For the text-containing cell, return its midpoint in [x, y] coordinate format. 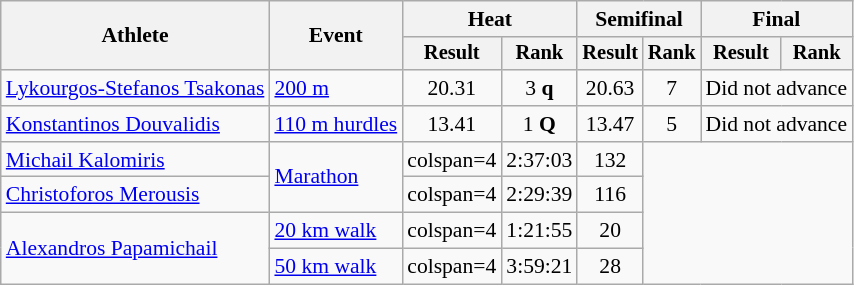
132 [610, 160]
3:59:21 [539, 267]
Event [336, 36]
200 m [336, 88]
20 km walk [336, 231]
28 [610, 267]
Alexandros Papamichail [136, 248]
1 Q [539, 124]
20.63 [610, 88]
Christoforos Merousis [136, 195]
50 km walk [336, 267]
Lykourgos-Stefanos Tsakonas [136, 88]
20.31 [452, 88]
20 [610, 231]
Marathon [336, 178]
7 [672, 88]
110 m hurdles [336, 124]
Athlete [136, 36]
Michail Kalomiris [136, 160]
2:29:39 [539, 195]
13.47 [610, 124]
1:21:55 [539, 231]
Heat [490, 19]
3 q [539, 88]
13.41 [452, 124]
2:37:03 [539, 160]
116 [610, 195]
Semifinal [638, 19]
Final [776, 19]
5 [672, 124]
Konstantinos Douvalidis [136, 124]
